Scan for the cell matching the given text and deliver its (x, y) coordinate at center. 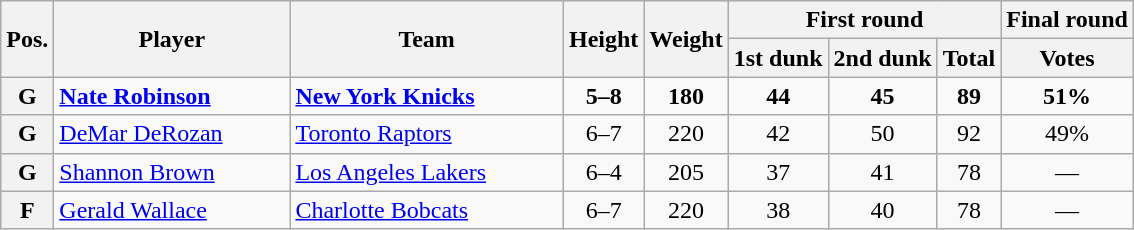
50 (882, 134)
1st dunk (778, 58)
Player (172, 39)
First round (864, 20)
92 (969, 134)
DeMar DeRozan (172, 134)
New York Knicks (427, 96)
Height (603, 39)
6–4 (603, 172)
205 (686, 172)
Weight (686, 39)
Final round (1068, 20)
42 (778, 134)
Team (427, 39)
49% (1068, 134)
Toronto Raptors (427, 134)
2nd dunk (882, 58)
51% (1068, 96)
F (28, 210)
44 (778, 96)
Nate Robinson (172, 96)
41 (882, 172)
Total (969, 58)
5–8 (603, 96)
180 (686, 96)
38 (778, 210)
40 (882, 210)
45 (882, 96)
Los Angeles Lakers (427, 172)
Votes (1068, 58)
Shannon Brown (172, 172)
Charlotte Bobcats (427, 210)
Pos. (28, 39)
37 (778, 172)
Gerald Wallace (172, 210)
89 (969, 96)
